Search for the cell housing the specified text and yield its (X, Y) center coordinate. 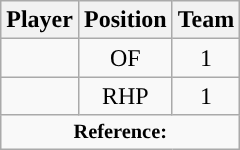
Player (40, 20)
OF (125, 58)
Position (125, 20)
Reference: (120, 132)
RHP (125, 96)
Team (206, 20)
